For the text-containing cell, return its midpoint in [X, Y] coordinate format. 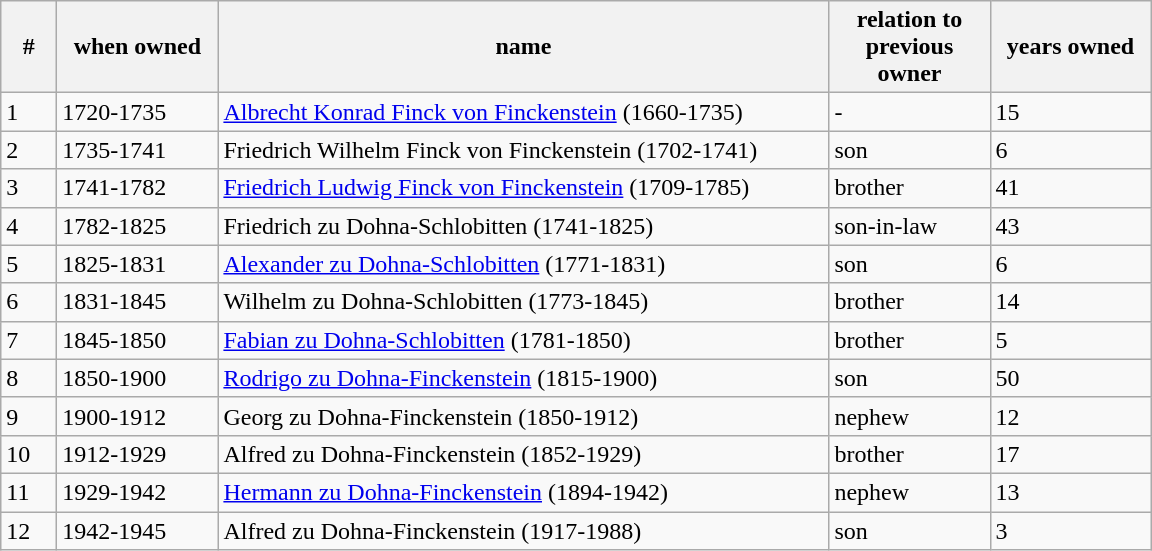
1741-1782 [138, 188]
13 [1070, 492]
1735-1741 [138, 150]
Rodrigo zu Dohna-Finckenstein (1815-1900) [524, 378]
15 [1070, 112]
- [910, 112]
Alfred zu Dohna-Finckenstein (1852-1929) [524, 454]
1929-1942 [138, 492]
7 [29, 340]
11 [29, 492]
Alfred zu Dohna-Finckenstein (1917-1988) [524, 531]
Fabian zu Dohna-Schlobitten (1781-1850) [524, 340]
1845-1850 [138, 340]
1 [29, 112]
50 [1070, 378]
1912-1929 [138, 454]
4 [29, 226]
1825-1831 [138, 264]
41 [1070, 188]
2 [29, 150]
years owned [1070, 47]
17 [1070, 454]
Friedrich Ludwig Finck von Finckenstein (1709-1785) [524, 188]
Albrecht Konrad Finck von Finckenstein (1660-1735) [524, 112]
9 [29, 416]
son-in-law [910, 226]
43 [1070, 226]
Friedrich zu Dohna-Schlobitten (1741-1825) [524, 226]
14 [1070, 302]
1831-1845 [138, 302]
1782-1825 [138, 226]
name [524, 47]
8 [29, 378]
# [29, 47]
Alexander zu Dohna-Schlobitten (1771-1831) [524, 264]
Georg zu Dohna-Finckenstein (1850-1912) [524, 416]
when owned [138, 47]
1850-1900 [138, 378]
1720-1735 [138, 112]
1900-1912 [138, 416]
1942-1945 [138, 531]
Friedrich Wilhelm Finck von Finckenstein (1702-1741) [524, 150]
10 [29, 454]
Hermann zu Dohna-Finckenstein (1894-1942) [524, 492]
Wilhelm zu Dohna-Schlobitten (1773-1845) [524, 302]
relation to previous owner [910, 47]
